For the text-containing cell, return its midpoint in [x, y] coordinate format. 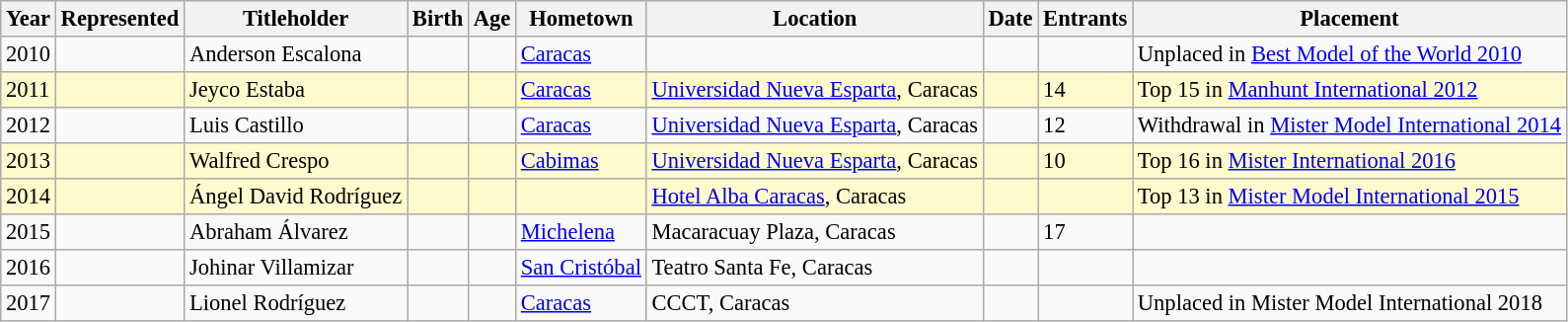
Luis Castillo [296, 125]
Year [29, 19]
14 [1085, 90]
Date [1010, 19]
Top 15 in Manhunt International 2012 [1350, 90]
Birth [438, 19]
Hometown [582, 19]
2014 [29, 197]
Hotel Alba Caracas, Caracas [815, 197]
12 [1085, 125]
Anderson Escalona [296, 54]
Michelena [582, 232]
Age [491, 19]
2017 [29, 303]
Unplaced in Mister Model International 2018 [1350, 303]
CCCT, Caracas [815, 303]
Walfred Crespo [296, 161]
Top 13 in Mister Model International 2015 [1350, 197]
Ángel David Rodríguez [296, 197]
2010 [29, 54]
2015 [29, 232]
Withdrawal in Mister Model International 2014 [1350, 125]
Abraham Álvarez [296, 232]
Teatro Santa Fe, Caracas [815, 268]
San Cristóbal [582, 268]
Entrants [1085, 19]
17 [1085, 232]
Jeyco Estaba [296, 90]
Macaracuay Plaza, Caracas [815, 232]
Johinar Villamizar [296, 268]
2016 [29, 268]
Titleholder [296, 19]
10 [1085, 161]
2012 [29, 125]
Lionel Rodríguez [296, 303]
Location [815, 19]
Represented [119, 19]
2011 [29, 90]
Placement [1350, 19]
Unplaced in Best Model of the World 2010 [1350, 54]
Top 16 in Mister International 2016 [1350, 161]
Cabimas [582, 161]
2013 [29, 161]
